Search for the cell housing the specified text and yield its [X, Y] center coordinate. 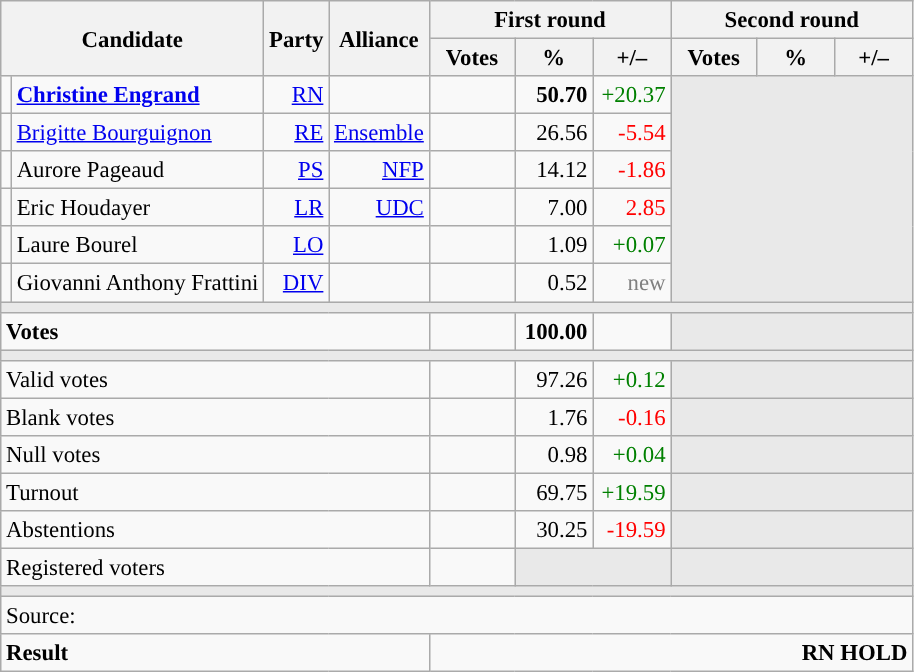
DIV [296, 283]
50.70 [554, 95]
Blank votes [215, 417]
-0.16 [632, 417]
LO [296, 245]
RN HOLD [671, 653]
RN [296, 95]
69.75 [554, 492]
-19.59 [632, 530]
7.00 [554, 208]
Ensemble [379, 133]
Null votes [215, 455]
Brigitte Bourguignon [137, 133]
Alliance [379, 38]
Source: [457, 616]
97.26 [554, 379]
NFP [379, 170]
26.56 [554, 133]
Aurore Pageaud [137, 170]
0.52 [554, 283]
100.00 [554, 331]
Abstentions [215, 530]
PS [296, 170]
Second round [792, 20]
Party [296, 38]
UDC [379, 208]
RE [296, 133]
First round [550, 20]
-1.86 [632, 170]
0.98 [554, 455]
+0.07 [632, 245]
Giovanni Anthony Frattini [137, 283]
+0.04 [632, 455]
30.25 [554, 530]
Laure Bourel [137, 245]
-5.54 [632, 133]
1.76 [554, 417]
1.09 [554, 245]
Valid votes [215, 379]
LR [296, 208]
+19.59 [632, 492]
Christine Engrand [137, 95]
Eric Houdayer [137, 208]
Result [215, 653]
Registered voters [215, 567]
Candidate [132, 38]
Turnout [215, 492]
+20.37 [632, 95]
new [632, 283]
14.12 [554, 170]
2.85 [632, 208]
+0.12 [632, 379]
